Identify which cell holds the provided text, then report its (X, Y) central coordinate. 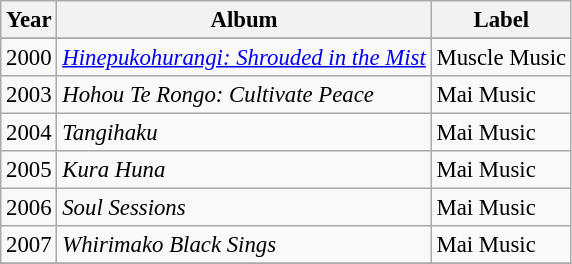
Year (29, 20)
Label (501, 20)
2007 (29, 245)
Muscle Music (501, 58)
Kura Huna (244, 170)
Soul Sessions (244, 208)
2000 (29, 58)
2006 (29, 208)
2003 (29, 95)
2004 (29, 133)
Hinepukohurangi: Shrouded in the Mist (244, 58)
Album (244, 20)
Whirimako Black Sings (244, 245)
Hohou Te Rongo: Cultivate Peace (244, 95)
Tangihaku (244, 133)
2005 (29, 170)
